Return [x, y] of the center of cell containing provided text 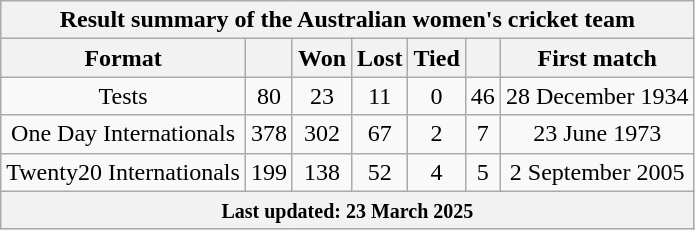
28 December 1934 [597, 96]
0 [436, 96]
11 [380, 96]
52 [380, 172]
2 [436, 134]
302 [322, 134]
138 [322, 172]
23 [322, 96]
67 [380, 134]
Tied [436, 58]
7 [482, 134]
5 [482, 172]
378 [268, 134]
Lost [380, 58]
80 [268, 96]
Result summary of the Australian women's cricket team [348, 20]
One Day Internationals [124, 134]
Twenty20 Internationals [124, 172]
4 [436, 172]
2 September 2005 [597, 172]
First match [597, 58]
23 June 1973 [597, 134]
Format [124, 58]
Last updated: 23 March 2025 [348, 210]
Won [322, 58]
Tests [124, 96]
46 [482, 96]
199 [268, 172]
